Scan for the cell matching the given text and deliver its (X, Y) coordinate at center. 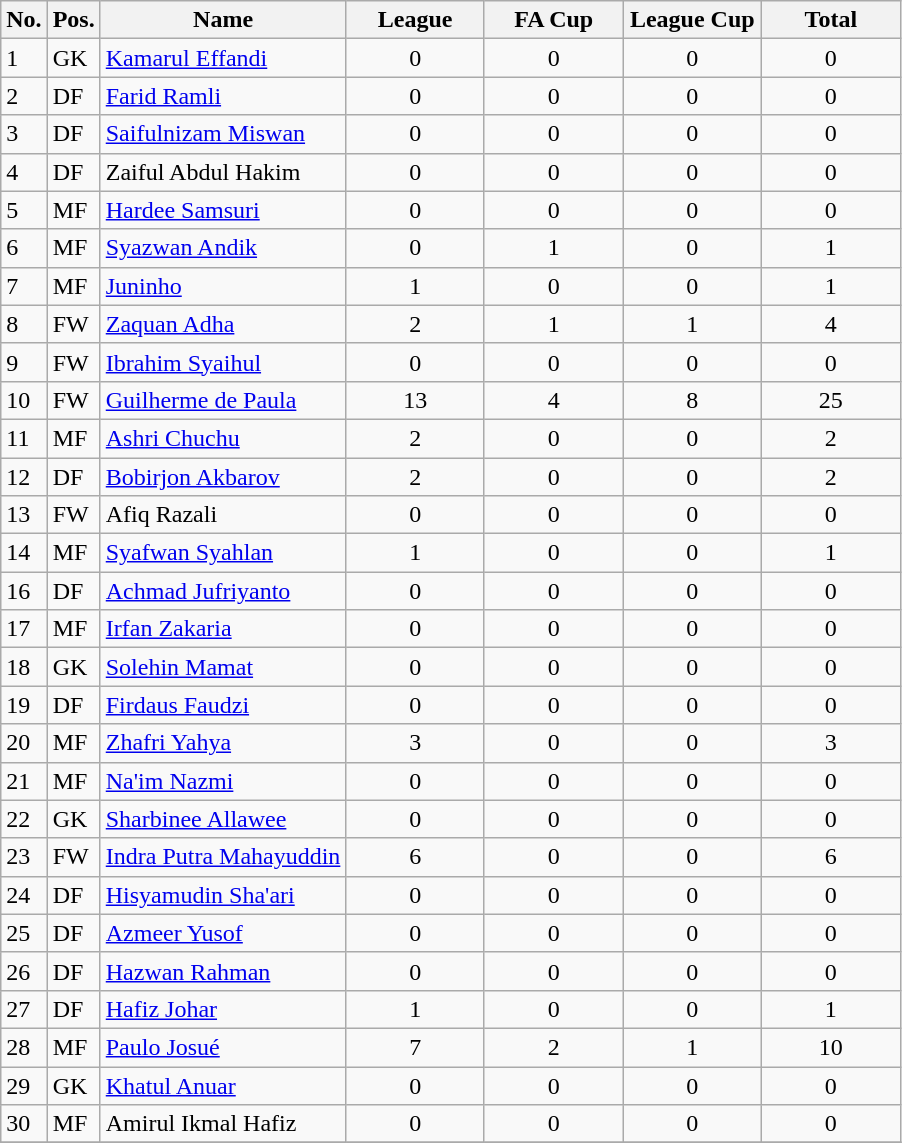
League Cup (692, 20)
5 (24, 210)
28 (24, 1047)
Zaquan Adha (223, 324)
FA Cup (554, 20)
Ashri Chuchu (223, 438)
Solehin Mamat (223, 667)
20 (24, 743)
Hafiz Johar (223, 1009)
17 (24, 629)
12 (24, 477)
19 (24, 705)
11 (24, 438)
Azmeer Yusof (223, 933)
Firdaus Faudzi (223, 705)
Achmad Jufriyanto (223, 591)
Juninho (223, 286)
Saifulnizam Miswan (223, 134)
Indra Putra Mahayuddin (223, 857)
Na'im Nazmi (223, 781)
22 (24, 819)
Hardee Samsuri (223, 210)
26 (24, 971)
Name (223, 20)
Zaiful Abdul Hakim (223, 172)
Farid Ramli (223, 96)
Total (832, 20)
Paulo Josué (223, 1047)
18 (24, 667)
Ibrahim Syaihul (223, 362)
Bobirjon Akbarov (223, 477)
Pos. (74, 20)
27 (24, 1009)
30 (24, 1124)
Afiq Razali (223, 515)
14 (24, 553)
Hazwan Rahman (223, 971)
Zhafri Yahya (223, 743)
23 (24, 857)
Irfan Zakaria (223, 629)
9 (24, 362)
Hisyamudin Sha'ari (223, 895)
24 (24, 895)
Amirul Ikmal Hafiz (223, 1124)
Syafwan Syahlan (223, 553)
No. (24, 20)
16 (24, 591)
29 (24, 1085)
21 (24, 781)
Syazwan Andik (223, 248)
Guilherme de Paula (223, 400)
Kamarul Effandi (223, 58)
Sharbinee Allawee (223, 819)
Khatul Anuar (223, 1085)
League (416, 20)
